Return (X, Y) of the center of cell containing provided text 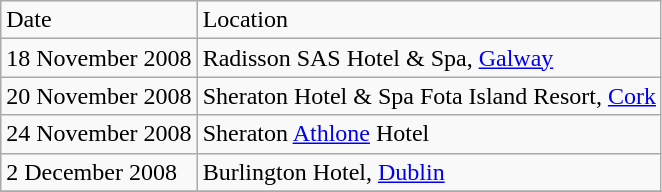
Radisson SAS Hotel & Spa, Galway (429, 58)
20 November 2008 (99, 96)
18 November 2008 (99, 58)
Location (429, 20)
Sheraton Hotel & Spa Fota Island Resort, Cork (429, 96)
24 November 2008 (99, 134)
Date (99, 20)
Sheraton Athlone Hotel (429, 134)
2 December 2008 (99, 172)
Burlington Hotel, Dublin (429, 172)
